Scan for the cell matching the given text and deliver its (x, y) coordinate at center. 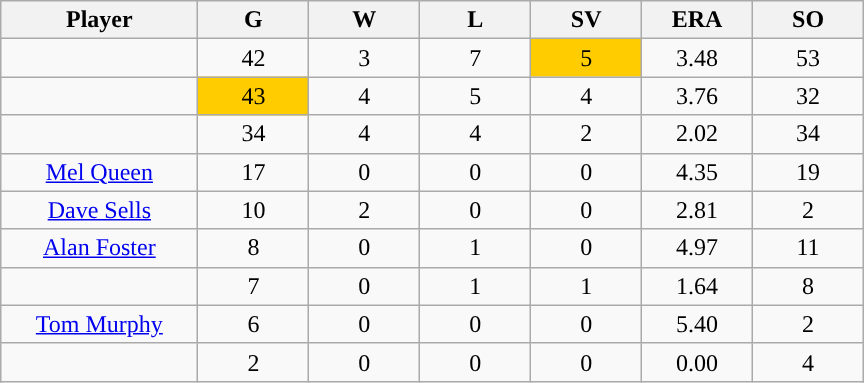
4.97 (698, 248)
Tom Murphy (100, 324)
10 (254, 210)
L (476, 20)
3.48 (698, 58)
ERA (698, 20)
Alan Foster (100, 248)
Mel Queen (100, 172)
0.00 (698, 362)
SO (808, 20)
2.81 (698, 210)
Player (100, 20)
1.64 (698, 286)
42 (254, 58)
6 (254, 324)
G (254, 20)
2.02 (698, 134)
Dave Sells (100, 210)
17 (254, 172)
5.40 (698, 324)
4.35 (698, 172)
SV (586, 20)
W (364, 20)
53 (808, 58)
11 (808, 248)
19 (808, 172)
3 (364, 58)
32 (808, 96)
3.76 (698, 96)
43 (254, 96)
